From the cell containing the given text, extract its center point as [X, Y] coordinate. 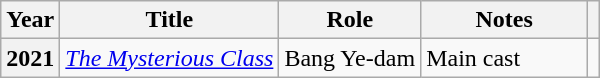
Notes [504, 20]
Role [350, 20]
2021 [30, 58]
Main cast [504, 58]
Year [30, 20]
Title [170, 20]
The Mysterious Class [170, 58]
Bang Ye-dam [350, 58]
